Detect which cell encompasses the target text, then output its (x, y) center coordinate. 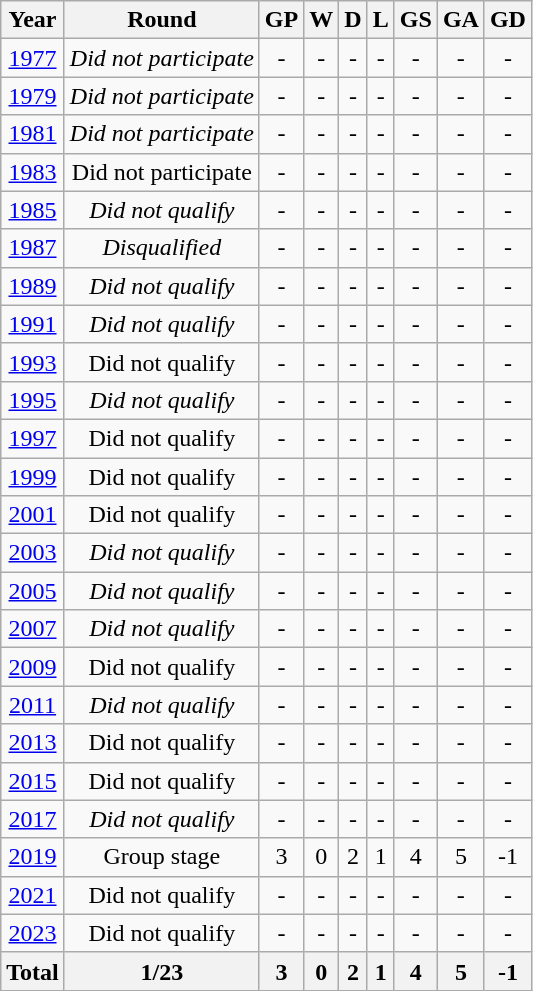
2019 (33, 857)
GA (460, 20)
1989 (33, 286)
GP (281, 20)
1995 (33, 400)
W (322, 20)
1985 (33, 210)
1997 (33, 438)
2011 (33, 705)
GS (416, 20)
1979 (33, 96)
1987 (33, 248)
2005 (33, 591)
1977 (33, 58)
GD (508, 20)
1/23 (162, 971)
Group stage (162, 857)
2003 (33, 553)
1991 (33, 324)
D (353, 20)
2001 (33, 515)
2009 (33, 667)
Disqualified (162, 248)
2013 (33, 743)
2017 (33, 819)
2007 (33, 629)
2023 (33, 933)
1993 (33, 362)
1999 (33, 477)
Year (33, 20)
Round (162, 20)
L (380, 20)
2021 (33, 895)
1981 (33, 134)
2015 (33, 781)
1983 (33, 172)
Total (33, 971)
